Locate the cell with the specified text and output its [x, y] center coordinate. 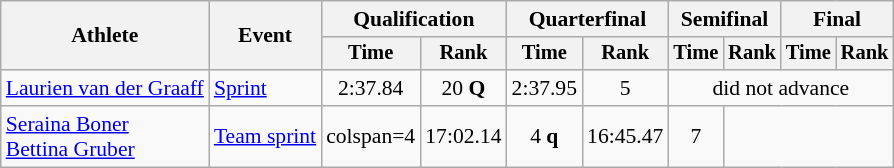
16:45.47 [625, 136]
Final [837, 19]
4 q [544, 136]
Qualification [414, 19]
17:02.14 [463, 136]
colspan=4 [370, 136]
did not advance [780, 88]
Laurien van der Graaff [105, 88]
2:37.84 [370, 88]
5 [625, 88]
20 Q [463, 88]
Event [265, 36]
Sprint [265, 88]
7 [696, 136]
Team sprint [265, 136]
Athlete [105, 36]
Semifinal [724, 19]
2:37.95 [544, 88]
Seraina BonerBettina Gruber [105, 136]
Quarterfinal [588, 19]
